Scan for the cell matching the given text and deliver its (X, Y) coordinate at center. 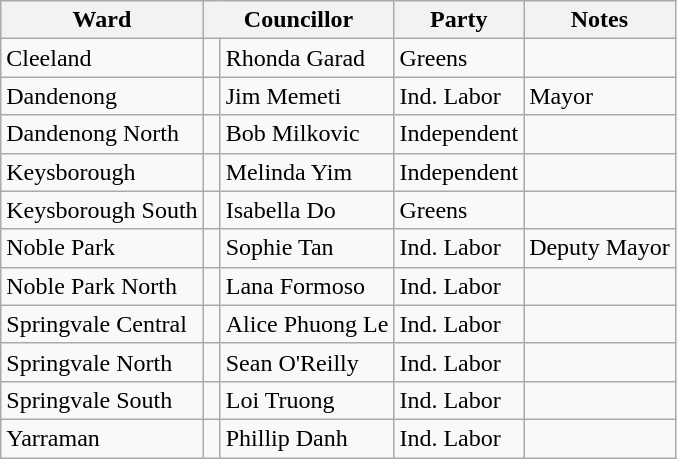
Melinda Yim (307, 172)
Sophie Tan (307, 248)
Councillor (298, 20)
Loi Truong (307, 400)
Deputy Mayor (600, 248)
Springvale North (102, 362)
Jim Memeti (307, 96)
Mayor (600, 96)
Phillip Danh (307, 438)
Springvale South (102, 400)
Lana Formoso (307, 286)
Dandenong North (102, 134)
Sean O'Reilly (307, 362)
Notes (600, 20)
Isabella Do (307, 210)
Noble Park (102, 248)
Springvale Central (102, 324)
Cleeland (102, 58)
Rhonda Garad (307, 58)
Keysborough South (102, 210)
Party (459, 20)
Noble Park North (102, 286)
Alice Phuong Le (307, 324)
Ward (102, 20)
Bob Milkovic (307, 134)
Yarraman (102, 438)
Keysborough (102, 172)
Dandenong (102, 96)
